Search for the cell housing the specified text and yield its [x, y] center coordinate. 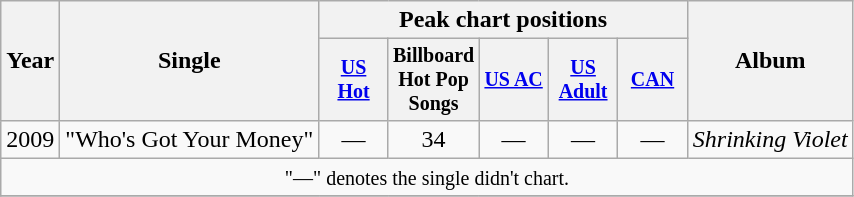
US Adult [582, 80]
US AC [514, 80]
US Hot [354, 80]
Year [30, 61]
Billboard Hot Pop Songs [434, 80]
"—" denotes the single didn't chart. [427, 177]
34 [434, 139]
Peak chart positions [503, 20]
CAN [652, 80]
Album [770, 61]
"Who's Got Your Money" [190, 139]
Shrinking Violet [770, 139]
2009 [30, 139]
Single [190, 61]
